For the text-containing cell, return its midpoint in (X, Y) coordinate format. 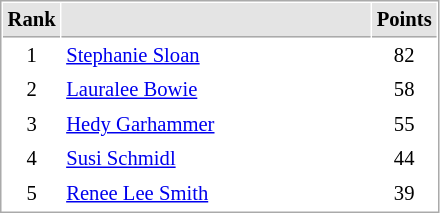
Rank (32, 20)
2 (32, 90)
55 (404, 124)
1 (32, 56)
44 (404, 158)
58 (404, 90)
Renee Lee Smith (216, 194)
82 (404, 56)
Lauralee Bowie (216, 90)
Susi Schmidl (216, 158)
4 (32, 158)
39 (404, 194)
Points (404, 20)
Hedy Garhammer (216, 124)
Stephanie Sloan (216, 56)
5 (32, 194)
3 (32, 124)
